Find where the given text appears and provide that cell's center as (x, y) coordinate. 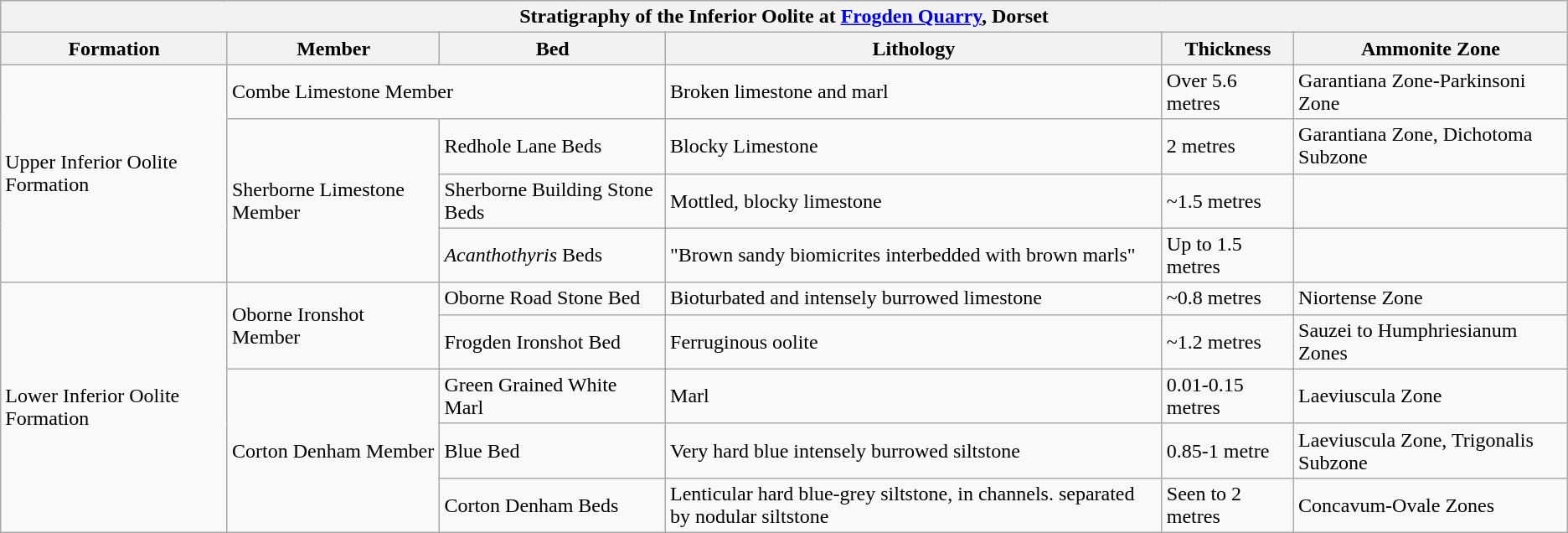
Laeviuscula Zone, Trigonalis Subzone (1431, 451)
"Brown sandy biomicrites interbedded with brown marls" (915, 255)
Corton Denham Beds (553, 505)
Seen to 2 metres (1228, 505)
Thickness (1228, 49)
Stratigraphy of the Inferior Oolite at Frogden Quarry, Dorset (784, 17)
~0.8 metres (1228, 298)
Lithology (915, 49)
0.01-0.15 metres (1228, 396)
~1.5 metres (1228, 201)
Mottled, blocky limestone (915, 201)
Member (333, 49)
Garantiana Zone-Parkinsoni Zone (1431, 92)
Redhole Lane Beds (553, 146)
0.85-1 metre (1228, 451)
Broken limestone and marl (915, 92)
Concavum-Ovale Zones (1431, 505)
Ferruginous oolite (915, 342)
Frogden Ironshot Bed (553, 342)
Green Grained White Marl (553, 396)
Blocky Limestone (915, 146)
Acanthothyris Beds (553, 255)
Sherborne Limestone Member (333, 201)
Sherborne Building Stone Beds (553, 201)
Garantiana Zone, Dichotoma Subzone (1431, 146)
~1.2 metres (1228, 342)
Bed (553, 49)
Lenticular hard blue-grey siltstone, in channels. separated by nodular siltstone (915, 505)
Formation (114, 49)
Lower Inferior Oolite Formation (114, 407)
Bioturbated and intensely burrowed limestone (915, 298)
Combe Limestone Member (446, 92)
Corton Denham Member (333, 451)
Over 5.6 metres (1228, 92)
Up to 1.5 metres (1228, 255)
Laeviuscula Zone (1431, 396)
2 metres (1228, 146)
Upper Inferior Oolite Formation (114, 173)
Sauzei to Humphriesianum Zones (1431, 342)
Ammonite Zone (1431, 49)
Blue Bed (553, 451)
Oborne Ironshot Member (333, 325)
Oborne Road Stone Bed (553, 298)
Niortense Zone (1431, 298)
Very hard blue intensely burrowed siltstone (915, 451)
Marl (915, 396)
